From the cell containing the given text, extract its center point as (x, y) coordinate. 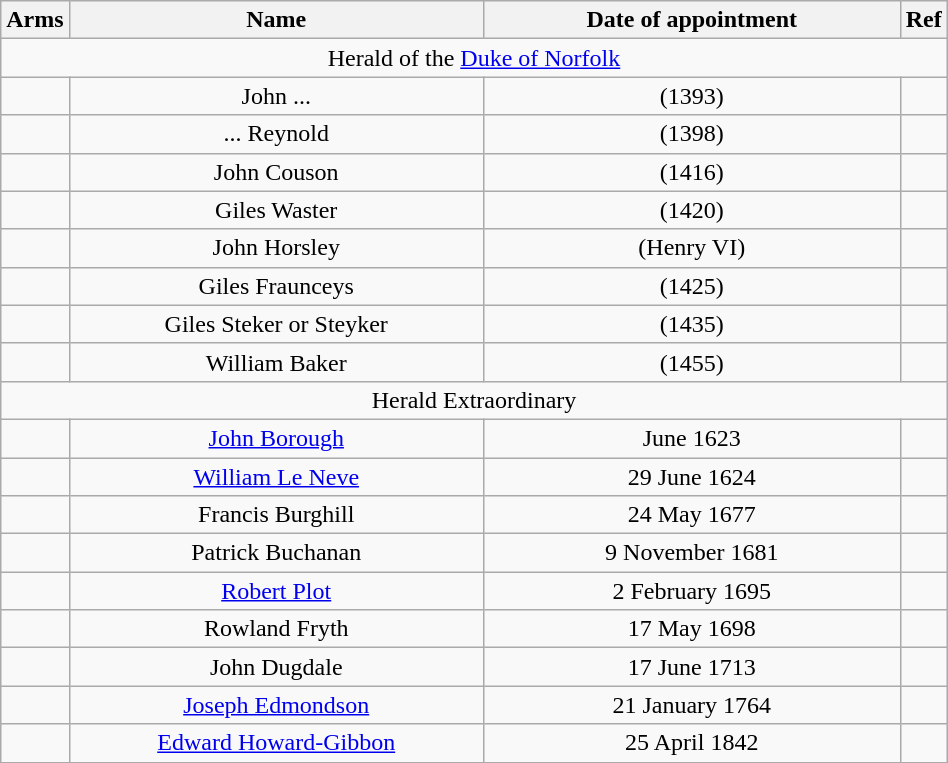
24 May 1677 (692, 515)
William Le Neve (276, 477)
Giles Steker or Steyker (276, 324)
Ref (924, 20)
17 June 1713 (692, 667)
Edward Howard-Gibbon (276, 743)
(1435) (692, 324)
Date of appointment (692, 20)
Giles Waster (276, 210)
Rowland Fryth (276, 629)
21 January 1764 (692, 705)
John Borough (276, 438)
(1393) (692, 96)
Patrick Buchanan (276, 553)
29 June 1624 (692, 477)
9 November 1681 (692, 553)
William Baker (276, 362)
John ... (276, 96)
Herald Extraordinary (474, 400)
(Henry VI) (692, 248)
Joseph Edmondson (276, 705)
Arms (35, 20)
(1416) (692, 172)
25 April 1842 (692, 743)
Giles Fraunceys (276, 286)
(1420) (692, 210)
June 1623 (692, 438)
John Horsley (276, 248)
Herald of the Duke of Norfolk (474, 58)
(1455) (692, 362)
John Dugdale (276, 667)
17 May 1698 (692, 629)
Robert Plot (276, 591)
(1425) (692, 286)
(1398) (692, 134)
2 February 1695 (692, 591)
Name (276, 20)
John Couson (276, 172)
... Reynold (276, 134)
Francis Burghill (276, 515)
